Search for the cell housing the specified text and yield its [X, Y] center coordinate. 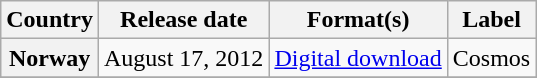
Format(s) [358, 20]
Label [491, 20]
Digital download [358, 58]
Release date [183, 20]
Country [50, 20]
August 17, 2012 [183, 58]
Norway [50, 58]
Cosmos [491, 58]
